Identify which cell holds the provided text, then report its [x, y] central coordinate. 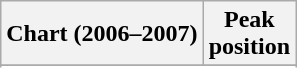
Chart (2006–2007) [102, 34]
Peakposition [249, 34]
